Scan for the cell matching the given text and deliver its [x, y] coordinate at center. 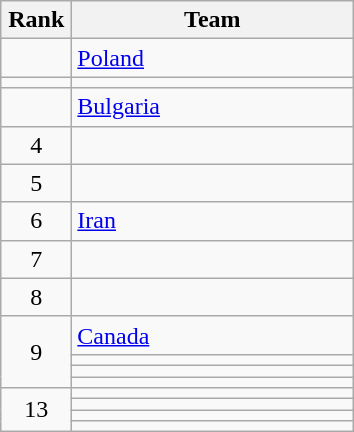
13 [36, 410]
Poland [212, 58]
7 [36, 259]
9 [36, 352]
Team [212, 20]
5 [36, 183]
Bulgaria [212, 107]
8 [36, 297]
Rank [36, 20]
Canada [212, 335]
Iran [212, 221]
6 [36, 221]
4 [36, 145]
